Identify which cell holds the provided text, then report its [X, Y] central coordinate. 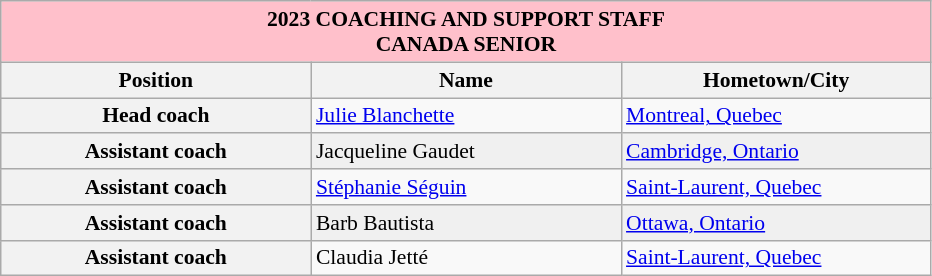
Julie Blanchette [466, 116]
Ottawa, Ontario [776, 223]
Hometown/City [776, 80]
2023 COACHING AND SUPPORT STAFFCANADA SENIOR [466, 32]
Head coach [156, 116]
Cambridge, Ontario [776, 152]
Stéphanie Séguin [466, 187]
Montreal, Quebec [776, 116]
Claudia Jetté [466, 258]
Barb Bautista [466, 223]
Position [156, 80]
Name [466, 80]
Jacqueline Gaudet [466, 152]
